Search for the cell housing the specified text and yield its [x, y] center coordinate. 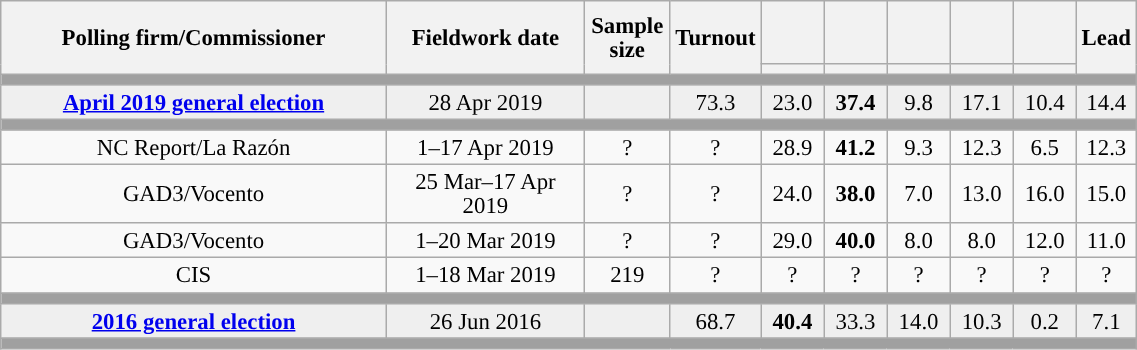
CIS [194, 276]
41.2 [856, 148]
11.0 [1106, 242]
1–18 Mar 2019 [485, 276]
April 2019 general election [194, 102]
37.4 [856, 102]
7.1 [1106, 320]
17.1 [982, 102]
7.0 [918, 194]
23.0 [792, 102]
10.4 [1044, 102]
10.3 [982, 320]
219 [627, 276]
68.7 [716, 320]
Sample size [627, 38]
28 Apr 2019 [485, 102]
14.0 [918, 320]
40.4 [792, 320]
9.3 [918, 148]
15.0 [1106, 194]
13.0 [982, 194]
26 Jun 2016 [485, 320]
2016 general election [194, 320]
12.0 [1044, 242]
29.0 [792, 242]
28.9 [792, 148]
Turnout [716, 38]
33.3 [856, 320]
6.5 [1044, 148]
73.3 [716, 102]
1–20 Mar 2019 [485, 242]
38.0 [856, 194]
1–17 Apr 2019 [485, 148]
16.0 [1044, 194]
24.0 [792, 194]
0.2 [1044, 320]
25 Mar–17 Apr 2019 [485, 194]
14.4 [1106, 102]
Lead [1106, 38]
Fieldwork date [485, 38]
40.0 [856, 242]
NC Report/La Razón [194, 148]
9.8 [918, 102]
Polling firm/Commissioner [194, 38]
